From the cell containing the given text, extract its center point as [x, y] coordinate. 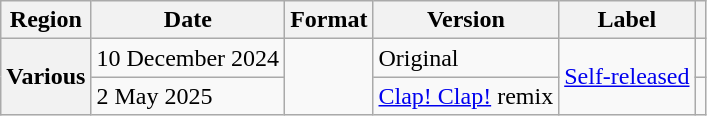
Clap! Clap! remix [466, 96]
Various [46, 77]
Original [466, 58]
2 May 2025 [188, 96]
Version [466, 20]
Format [329, 20]
Region [46, 20]
Label [627, 20]
Date [188, 20]
10 December 2024 [188, 58]
Self-released [627, 77]
